From the cell containing the given text, extract its center point as [x, y] coordinate. 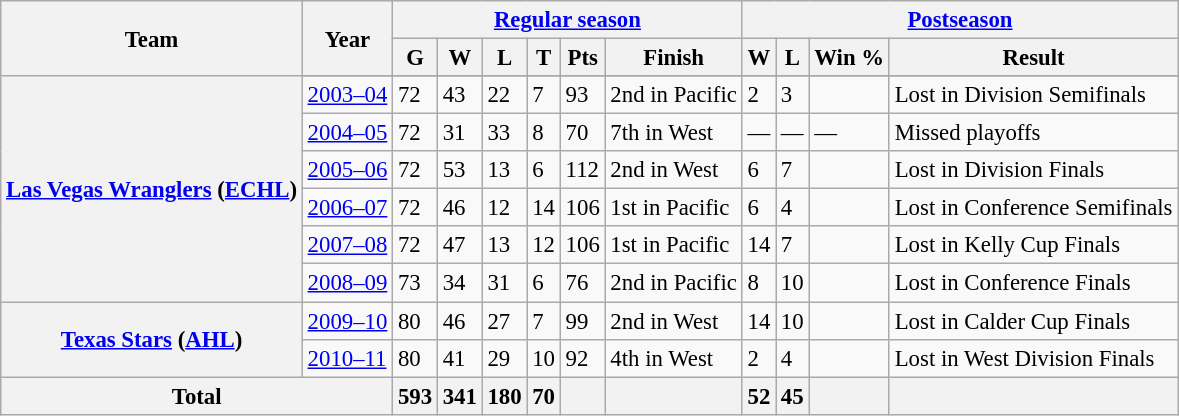
22 [504, 95]
2010–11 [347, 358]
Regular season [568, 20]
Lost in Kelly Cup Finals [1033, 245]
593 [416, 396]
Year [347, 38]
180 [504, 396]
2005–06 [347, 170]
Total [197, 396]
45 [792, 396]
2008–09 [347, 283]
27 [504, 321]
92 [582, 358]
Lost in Division Semifinals [1033, 95]
41 [460, 358]
Team [152, 38]
Postseason [960, 20]
341 [460, 396]
Lost in Conference Finals [1033, 283]
Win % [849, 58]
Lost in Division Finals [1033, 170]
Finish [674, 58]
Las Vegas Wranglers (ECHL) [152, 189]
2007–08 [347, 245]
2003–04 [347, 95]
52 [758, 396]
Lost in Conference Semifinals [1033, 208]
2004–05 [347, 133]
Lost in West Division Finals [1033, 358]
Missed playoffs [1033, 133]
T [544, 58]
43 [460, 95]
93 [582, 95]
2009–10 [347, 321]
29 [504, 358]
Texas Stars (AHL) [152, 340]
47 [460, 245]
73 [416, 283]
112 [582, 170]
34 [460, 283]
4th in West [674, 358]
76 [582, 283]
Result [1033, 58]
33 [504, 133]
2006–07 [347, 208]
Lost in Calder Cup Finals [1033, 321]
7th in West [674, 133]
G [416, 58]
53 [460, 170]
99 [582, 321]
3 [792, 95]
Pts [582, 58]
